Search for the cell housing the specified text and yield its (X, Y) center coordinate. 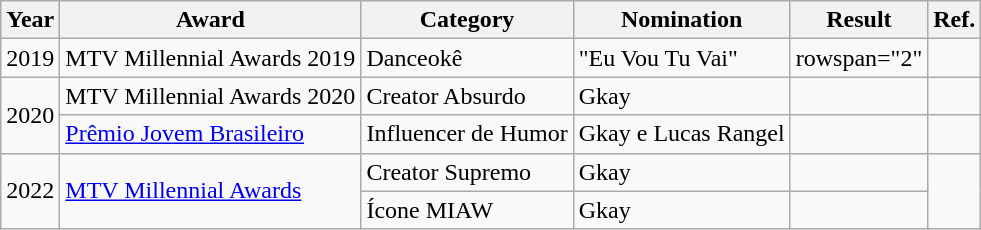
Creator Supremo (467, 172)
Result (859, 20)
MTV Millennial Awards 2019 (210, 58)
2020 (30, 115)
Ícone MIAW (467, 210)
MTV Millennial Awards 2020 (210, 96)
Ref. (954, 20)
MTV Millennial Awards (210, 191)
Prêmio Jovem Brasileiro (210, 134)
Award (210, 20)
Influencer de Humor (467, 134)
Nomination (682, 20)
"Eu Vou Tu Vai" (682, 58)
Year (30, 20)
Gkay e Lucas Rangel (682, 134)
Danceokê (467, 58)
rowspan="2" (859, 58)
2019 (30, 58)
2022 (30, 191)
Creator Absurdo (467, 96)
Category (467, 20)
